From the cell containing the given text, extract its center point as [X, Y] coordinate. 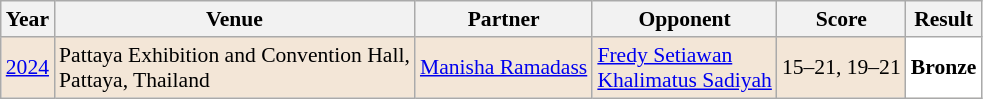
Bronze [944, 68]
Partner [504, 19]
2024 [28, 68]
Venue [234, 19]
Manisha Ramadass [504, 68]
Opponent [684, 19]
Fredy Setiawan Khalimatus Sadiyah [684, 68]
Result [944, 19]
Score [842, 19]
Year [28, 19]
15–21, 19–21 [842, 68]
Pattaya Exhibition and Convention Hall,Pattaya, Thailand [234, 68]
